Identify which cell holds the provided text, then report its (x, y) central coordinate. 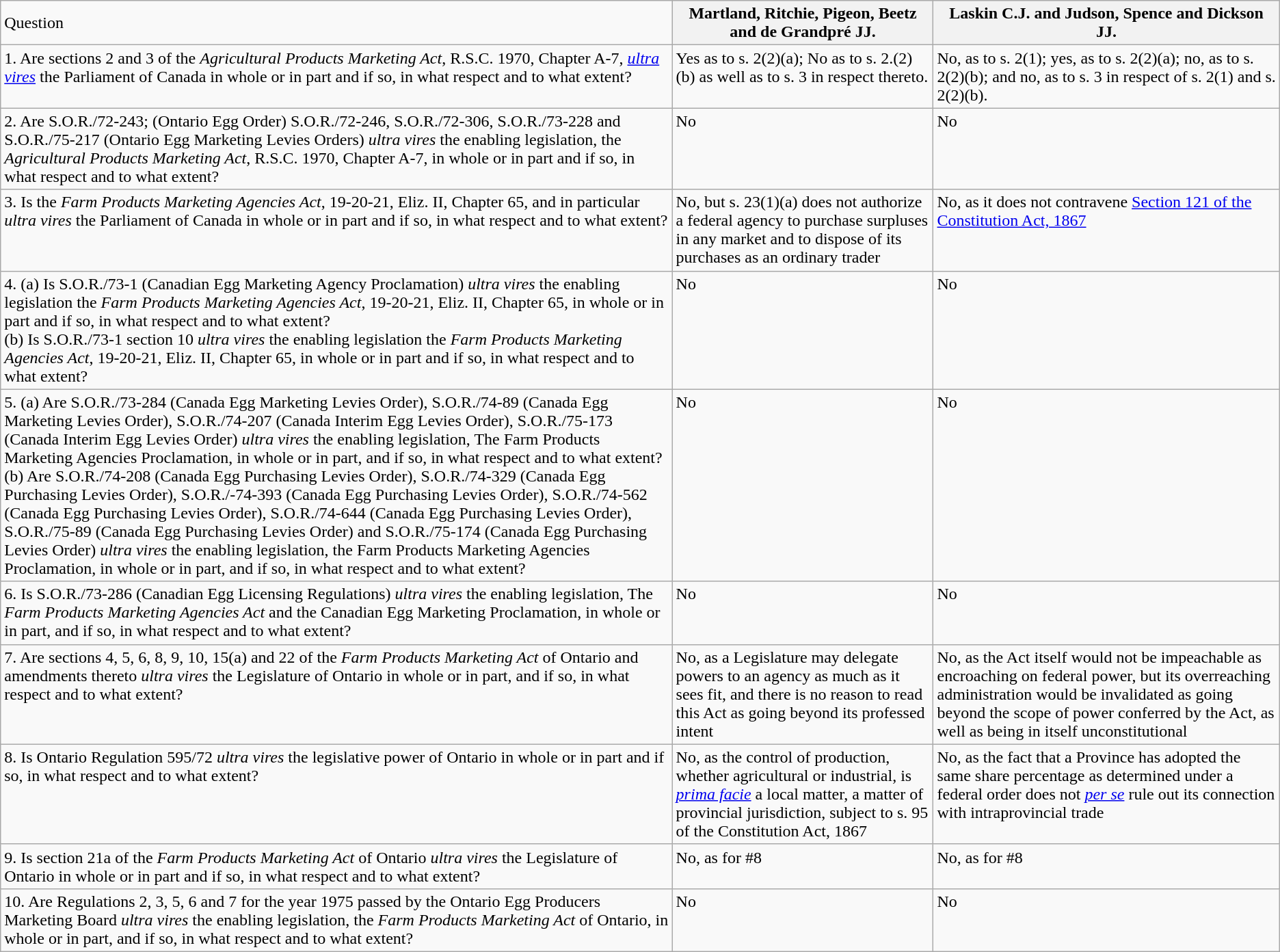
Question (336, 23)
Laskin C.J. and Judson, Spence and Dickson JJ. (1106, 23)
8. Is Ontario Regulation 595/72 ultra vires the legislative power of Ontario in whole or in part and if so, in what respect and to what extent? (336, 794)
Martland, Ritchie, Pigeon, Beetz and de Grandpré JJ. (803, 23)
No, as it does not contravene Section 121 of the Constitution Act, 1867 (1106, 230)
No, as to s. 2(1); yes, as to s. 2(2)(a); no, as to s. 2(2)(b); and no, as to s. 3 in respect of s. 2(1) and s. 2(2)(b). (1106, 77)
Yes as to s. 2(2)(a); No as to s. 2.(2)(b) as well as to s. 3 in respect thereto. (803, 77)
No, but s. 23(1)(a) does not authorize a federal agency to purchase surpluses in any market and to dispose of its purchases as an ordinary trader (803, 230)
